Scan for the cell matching the given text and deliver its [x, y] coordinate at center. 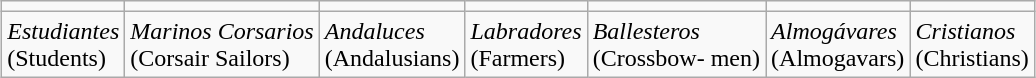
Almogávares(Almogavars) [838, 44]
Marinos Corsarios(Corsair Sailors) [222, 44]
Labradores(Farmers) [526, 44]
Estudiantes(Students) [64, 44]
Ballesteros(Crossbow- men) [676, 44]
Andaluces(Andalusians) [392, 44]
Cristianos(Christians) [972, 44]
